Return [X, Y] of the center of cell containing provided text 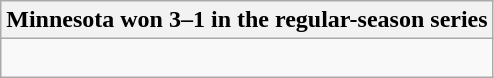
Minnesota won 3–1 in the regular-season series [247, 20]
